Return [X, Y] of the center of cell containing provided text 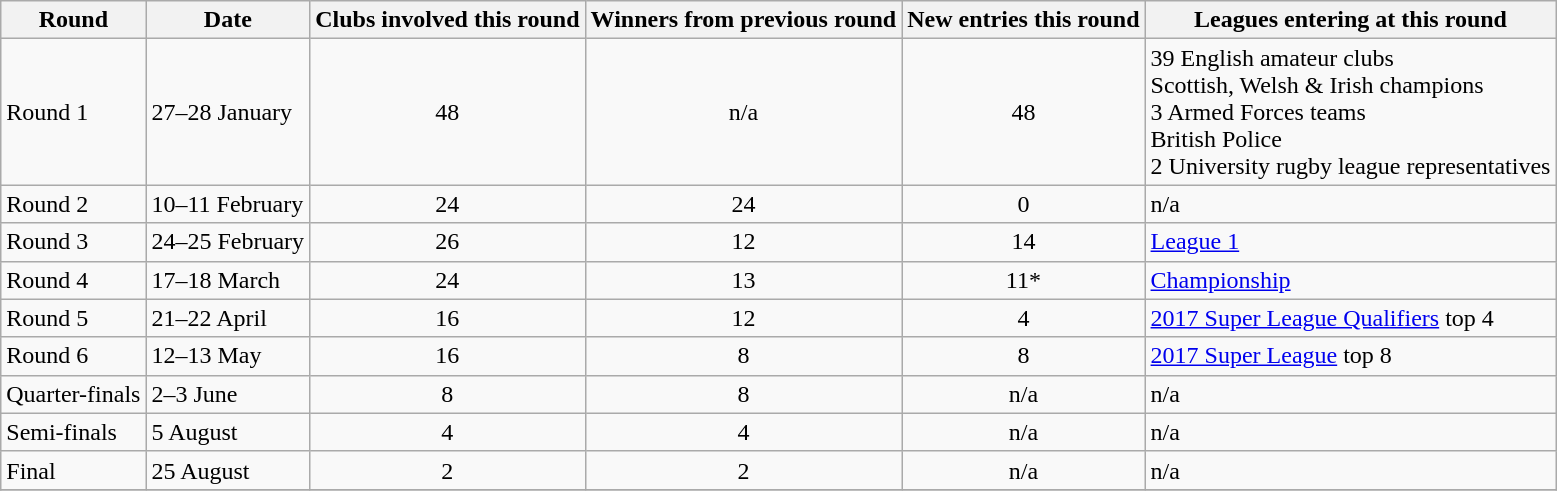
Quarter-finals [74, 394]
Round 5 [74, 318]
Clubs involved this round [448, 20]
Round [74, 20]
12–13 May [228, 356]
11* [1024, 280]
26 [448, 242]
Round 3 [74, 242]
17–18 March [228, 280]
New entries this round [1024, 20]
Round 2 [74, 204]
10–11 February [228, 204]
2017 Super League Qualifiers top 4 [1350, 318]
21–22 April [228, 318]
39 English amateur clubsScottish, Welsh & Irish champions3 Armed Forces teamsBritish Police2 University rugby league representatives [1350, 112]
Winners from previous round [744, 20]
25 August [228, 470]
Final [74, 470]
Round 6 [74, 356]
League 1 [1350, 242]
0 [1024, 204]
5 August [228, 432]
24–25 February [228, 242]
13 [744, 280]
14 [1024, 242]
Date [228, 20]
Championship [1350, 280]
Round 1 [74, 112]
2017 Super League top 8 [1350, 356]
2–3 June [228, 394]
Leagues entering at this round [1350, 20]
Semi-finals [74, 432]
Round 4 [74, 280]
27–28 January [228, 112]
